Determine the [X, Y] coordinate at the center of the cell enclosing the given text.  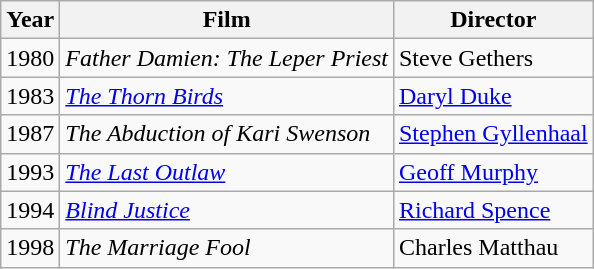
Richard Spence [493, 210]
Film [227, 20]
Daryl Duke [493, 96]
1993 [30, 172]
The Marriage Fool [227, 248]
Stephen Gyllenhaal [493, 134]
The Thorn Birds [227, 96]
1987 [30, 134]
Director [493, 20]
Blind Justice [227, 210]
The Abduction of Kari Swenson [227, 134]
Year [30, 20]
Charles Matthau [493, 248]
Steve Gethers [493, 58]
The Last Outlaw [227, 172]
1994 [30, 210]
1983 [30, 96]
Father Damien: The Leper Priest [227, 58]
Geoff Murphy [493, 172]
1980 [30, 58]
1998 [30, 248]
